Capture the cell that displays the provided text and extract its (x, y) central coordinate. 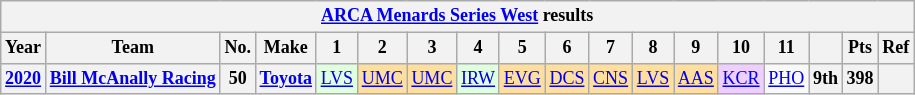
2020 (24, 78)
PHO (786, 78)
IRW (478, 78)
Pts (860, 48)
Bill McAnally Racing (132, 78)
9th (826, 78)
1 (336, 48)
5 (522, 48)
9 (696, 48)
Team (132, 48)
Toyota (286, 78)
3 (432, 48)
Year (24, 48)
KCR (741, 78)
AAS (696, 78)
Ref (896, 48)
10 (741, 48)
DCS (567, 78)
2 (382, 48)
7 (611, 48)
4 (478, 48)
Make (286, 48)
11 (786, 48)
CNS (611, 78)
ARCA Menards Series West results (458, 16)
6 (567, 48)
No. (238, 48)
50 (238, 78)
398 (860, 78)
8 (652, 48)
EVG (522, 78)
